Identify which cell holds the provided text, then report its [X, Y] central coordinate. 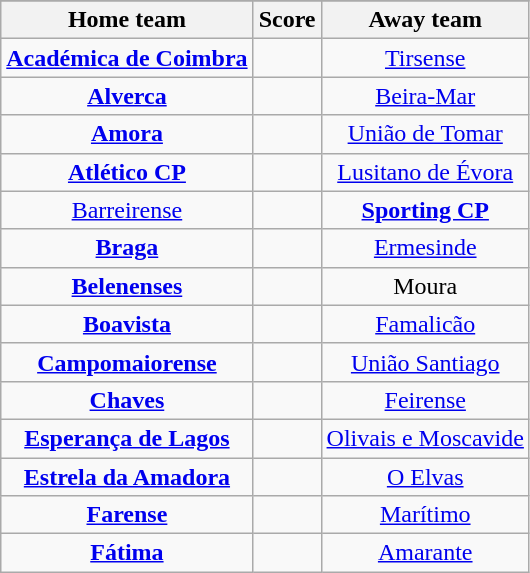
Atlético CP [127, 172]
Académica de Coimbra [127, 58]
Away team [425, 20]
Alverca [127, 96]
Ermesinde [425, 248]
Amarante [425, 553]
Farense [127, 515]
Feirense [425, 400]
Boavista [127, 324]
Chaves [127, 400]
Braga [127, 248]
Esperança de Lagos [127, 438]
O Elvas [425, 477]
Moura [425, 286]
Campomaiorense [127, 362]
Olivais e Moscavide [425, 438]
Tirsense [425, 58]
União Santiago [425, 362]
Belenenses [127, 286]
Beira-Mar [425, 96]
Barreirense [127, 210]
Score [287, 20]
Fátima [127, 553]
Famalicão [425, 324]
Sporting CP [425, 210]
Estrela da Amadora [127, 477]
União de Tomar [425, 134]
Marítimo [425, 515]
Lusitano de Évora [425, 172]
Amora [127, 134]
Home team [127, 20]
